Find where the given text appears and provide that cell's center as (x, y) coordinate. 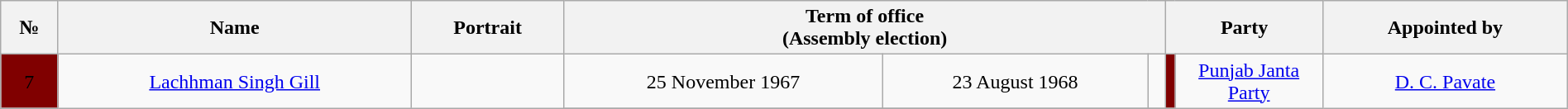
Term of office (Assembly election) (865, 28)
Lachhman Singh Gill (235, 81)
№ (30, 28)
Punjab Janta Party (1249, 81)
25 November 1967 (724, 81)
Name (235, 28)
Portrait (488, 28)
D. C. Pavate (1446, 81)
7 (30, 81)
Party (1245, 28)
23 August 1968 (1015, 81)
Appointed by (1446, 28)
